Provide the (x, y) coordinate of the cell's center where the given text is located.  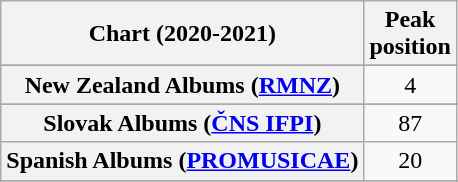
Chart (2020-2021) (182, 34)
Peakposition (410, 34)
New Zealand Albums (RMNZ) (182, 85)
Spanish Albums (PROMUSICAE) (182, 161)
4 (410, 85)
Slovak Albums (ČNS IFPI) (182, 123)
20 (410, 161)
87 (410, 123)
